Extract the [x, y] coordinate from the center of the cell holding the provided text.  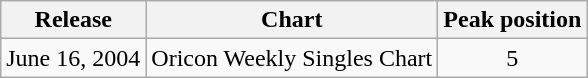
Chart [292, 20]
Peak position [512, 20]
Oricon Weekly Singles Chart [292, 58]
Release [74, 20]
5 [512, 58]
June 16, 2004 [74, 58]
